Detect which cell encompasses the target text, then output its [X, Y] center coordinate. 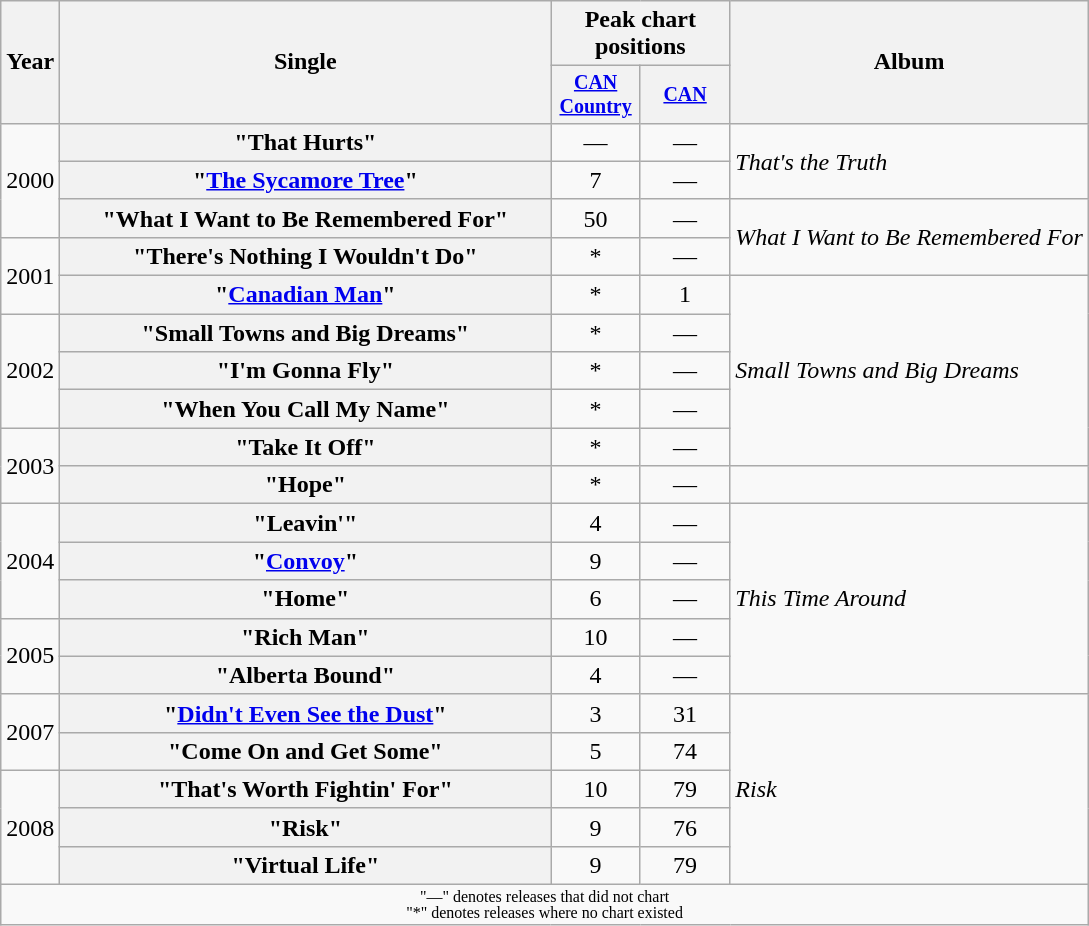
2004 [30, 561]
"There's Nothing I Wouldn't Do" [306, 256]
"Rich Man" [306, 637]
3 [596, 713]
2008 [30, 827]
2007 [30, 732]
Single [306, 62]
1 [684, 295]
Risk [910, 789]
Album [910, 62]
CAN Country [596, 94]
31 [684, 713]
"Leavin'" [306, 523]
CAN [684, 94]
"Alberta Bound" [306, 675]
"Small Towns and Big Dreams" [306, 333]
"I'm Gonna Fly" [306, 371]
"Risk" [306, 827]
6 [596, 599]
"Home" [306, 599]
"Virtual Life" [306, 865]
76 [684, 827]
"Convoy" [306, 561]
What I Want to Be Remembered For [910, 237]
"That Hurts" [306, 142]
2000 [30, 180]
"Take It Off" [306, 447]
2003 [30, 466]
74 [684, 751]
This Time Around [910, 599]
That's the Truth [910, 161]
7 [596, 180]
"Canadian Man" [306, 295]
Year [30, 62]
"That's Worth Fightin' For" [306, 789]
2005 [30, 656]
"When You Call My Name" [306, 409]
5 [596, 751]
"—" denotes releases that did not chart"*" denotes releases where no chart existed [545, 906]
"What I Want to Be Remembered For" [306, 218]
Small Towns and Big Dreams [910, 371]
2001 [30, 275]
"Didn't Even See the Dust" [306, 713]
50 [596, 218]
"Hope" [306, 485]
"Come On and Get Some" [306, 751]
2002 [30, 371]
Peak chartpositions [640, 34]
"The Sycamore Tree" [306, 180]
